Pinpoint the cell where the given text exists, returning its [x, y] midpoint coordinate. 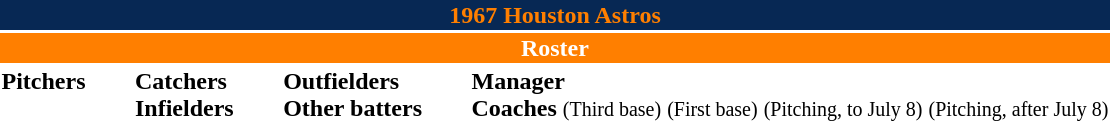
1967 Houston Astros [555, 15]
Roster [555, 48]
